Return the (x, y) coordinate for the center point of the cell that contains the specified text.  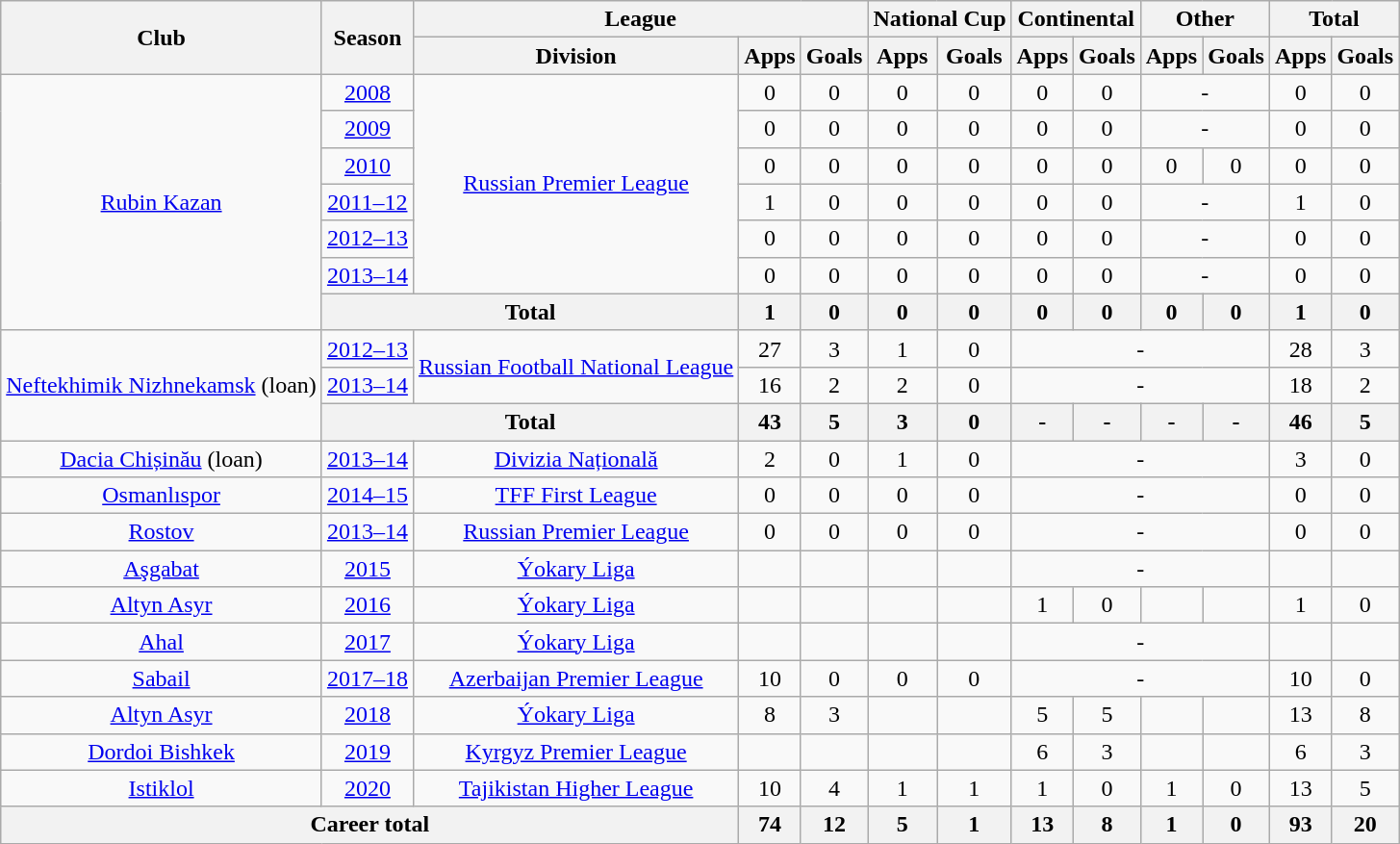
46 (1300, 422)
Kyrgyz Premier League (575, 752)
2020 (368, 788)
Continental (1076, 19)
28 (1300, 348)
Ahal (162, 642)
2018 (368, 715)
Neftekhimik Nizhnekamsk (loan) (162, 385)
2008 (368, 92)
2015 (368, 569)
2017–18 (368, 678)
Divizia Națională (575, 459)
Sabail (162, 678)
43 (770, 422)
27 (770, 348)
2019 (368, 752)
Rostov (162, 532)
20 (1365, 825)
Istiklol (162, 788)
2016 (368, 605)
Russian Football National League (575, 367)
93 (1300, 825)
National Cup (939, 19)
2011–12 (368, 202)
Dordoi Bishkek (162, 752)
18 (1300, 385)
Other (1205, 19)
2010 (368, 166)
Club (162, 38)
Osmanlıspor (162, 496)
League (641, 19)
4 (834, 788)
Azerbaijan Premier League (575, 678)
Aşgabat (162, 569)
16 (770, 385)
2009 (368, 129)
Career total (369, 825)
12 (834, 825)
Season (368, 38)
2014–15 (368, 496)
Dacia Chișinău (loan) (162, 459)
2017 (368, 642)
Rubin Kazan (162, 202)
TFF First League (575, 496)
Division (575, 56)
74 (770, 825)
Tajikistan Higher League (575, 788)
